Extract the (X, Y) coordinate from the center of the cell holding the provided text.  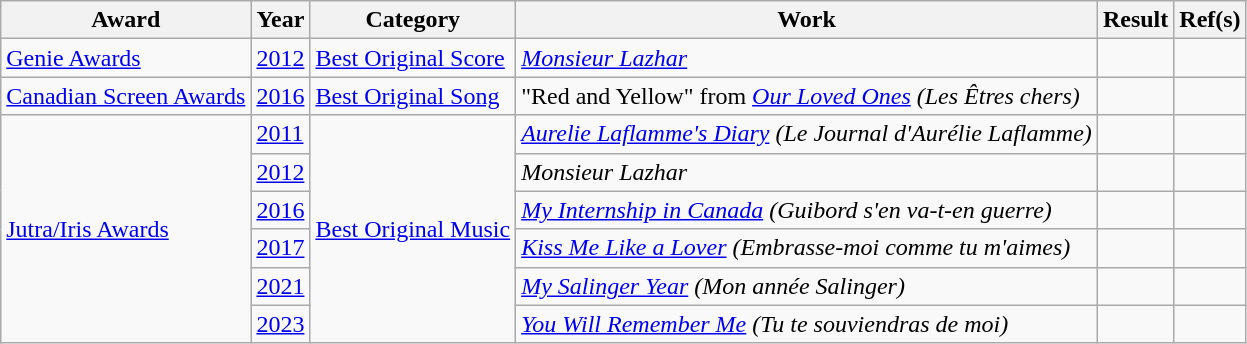
Category (413, 20)
Canadian Screen Awards (126, 96)
"Red and Yellow" from Our Loved Ones (Les Êtres chers) (807, 96)
My Salinger Year (Mon année Salinger) (807, 286)
2021 (280, 286)
Jutra/Iris Awards (126, 229)
Best Original Song (413, 96)
Ref(s) (1210, 20)
Kiss Me Like a Lover (Embrasse-moi comme tu m'aimes) (807, 248)
Genie Awards (126, 58)
You Will Remember Me (Tu te souviendras de moi) (807, 324)
Work (807, 20)
Year (280, 20)
Result (1135, 20)
Best Original Music (413, 229)
Best Original Score (413, 58)
2017 (280, 248)
My Internship in Canada (Guibord s'en va-t-en guerre) (807, 210)
Aurelie Laflamme's Diary (Le Journal d'Aurélie Laflamme) (807, 134)
2023 (280, 324)
2011 (280, 134)
Award (126, 20)
